Search for the cell housing the specified text and yield its (x, y) center coordinate. 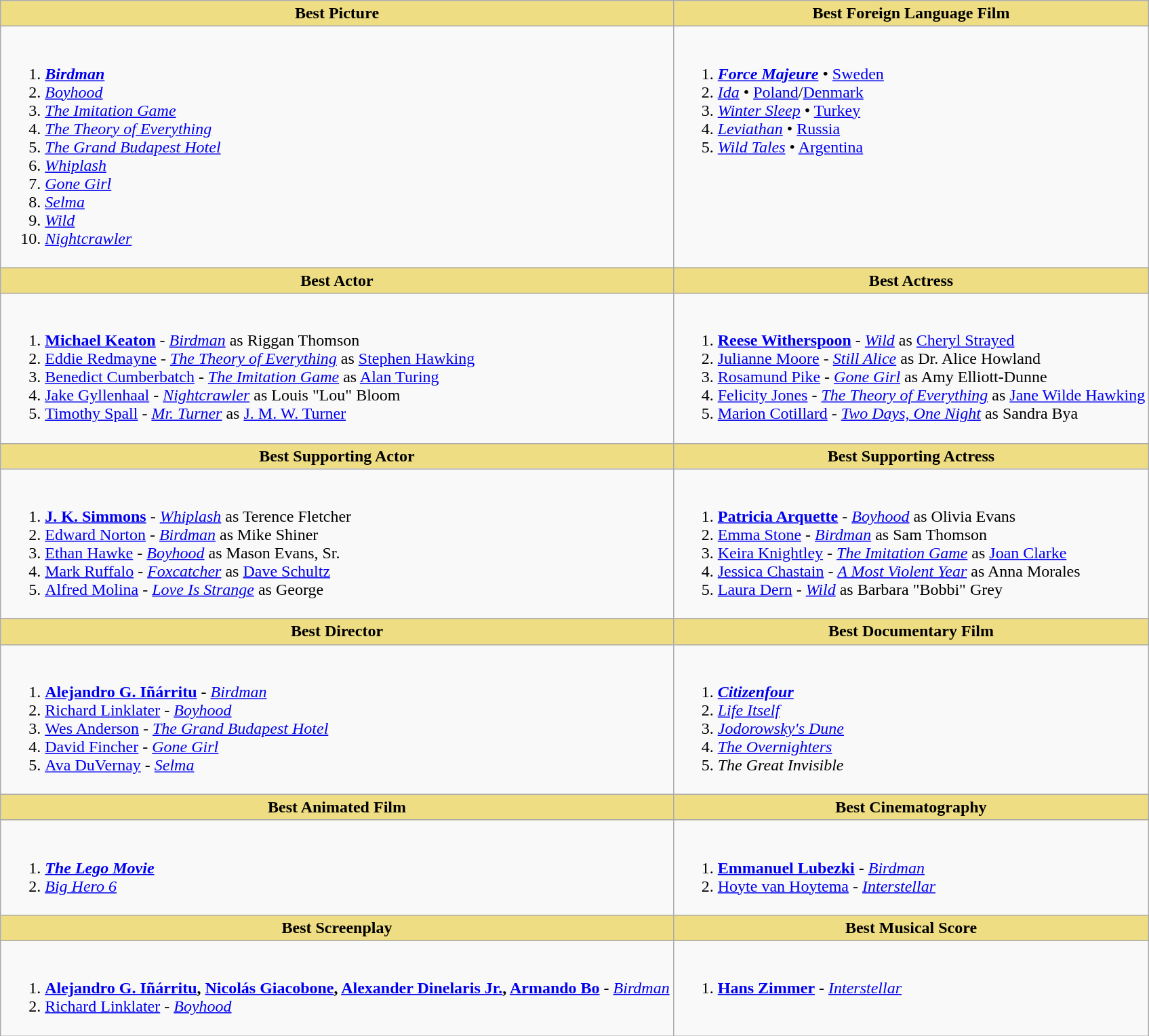
Best Director (337, 631)
Best Actor (337, 281)
Best Documentary Film (911, 631)
Best Supporting Actor (337, 456)
Best Foreign Language Film (911, 14)
Emmanuel Lubezki - BirdmanHoyte van Hoytema - Interstellar (911, 867)
CitizenfourLife ItselfJodorowsky's DuneThe OvernightersThe Great Invisible (911, 720)
Alejandro G. Iñárritu, Nicolás Giacobone, Alexander Dinelaris Jr., Armando Bo - BirdmanRichard Linklater - Boyhood (337, 988)
Best Picture (337, 14)
Best Actress (911, 281)
Best Supporting Actress (911, 456)
Hans Zimmer - Interstellar (911, 988)
The Lego MovieBig Hero 6 (337, 867)
Alejandro G. Iñárritu - BirdmanRichard Linklater - BoyhoodWes Anderson - The Grand Budapest HotelDavid Fincher - Gone GirlAva DuVernay - Selma (337, 720)
Force Majeure • SwedenIda • Poland/DenmarkWinter Sleep • TurkeyLeviathan • RussiaWild Tales • Argentina (911, 147)
Best Animated Film (337, 807)
Best Screenplay (337, 928)
Best Musical Score (911, 928)
Best Cinematography (911, 807)
BirdmanBoyhoodThe Imitation GameThe Theory of EverythingThe Grand Budapest HotelWhiplashGone GirlSelmaWildNightcrawler (337, 147)
